Locate the cell with the specified text and output its (x, y) center coordinate. 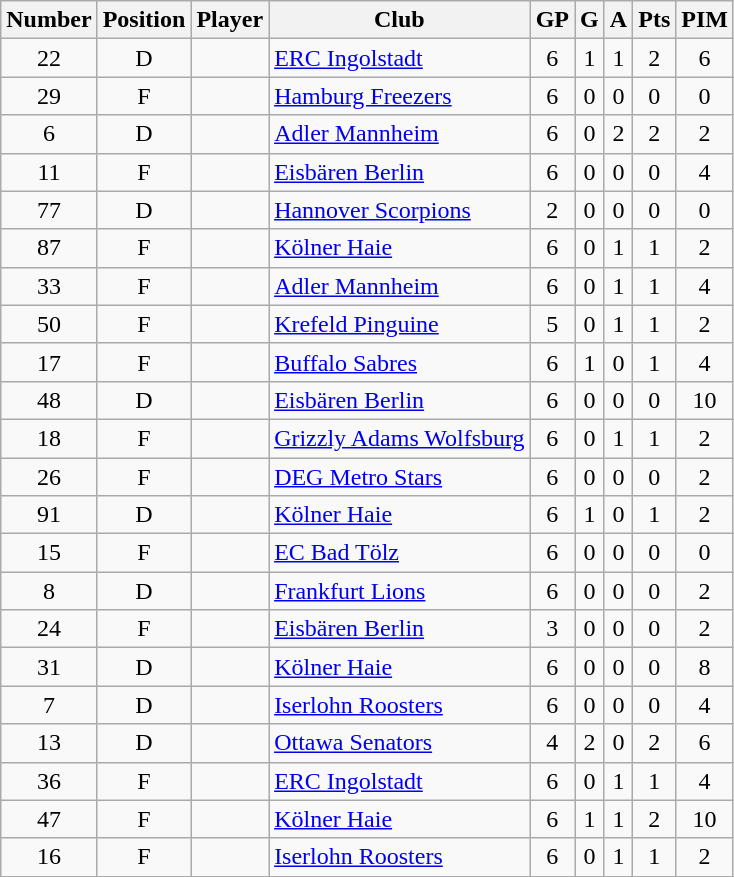
16 (49, 857)
22 (49, 58)
17 (49, 362)
3 (552, 629)
47 (49, 819)
26 (49, 477)
GP (552, 20)
Pts (654, 20)
91 (49, 515)
EC Bad Tölz (400, 553)
18 (49, 438)
7 (49, 705)
48 (49, 400)
PIM (705, 20)
Number (49, 20)
Hamburg Freezers (400, 96)
36 (49, 781)
31 (49, 667)
15 (49, 553)
Ottawa Senators (400, 743)
Frankfurt Lions (400, 591)
Grizzly Adams Wolfsburg (400, 438)
G (590, 20)
A (618, 20)
87 (49, 248)
Buffalo Sabres (400, 362)
Hannover Scorpions (400, 210)
13 (49, 743)
50 (49, 324)
Krefeld Pinguine (400, 324)
Player (230, 20)
DEG Metro Stars (400, 477)
5 (552, 324)
29 (49, 96)
24 (49, 629)
Club (400, 20)
Position (144, 20)
11 (49, 172)
33 (49, 286)
77 (49, 210)
